Return the (x, y) coordinate for the center point of the cell that contains the specified text.  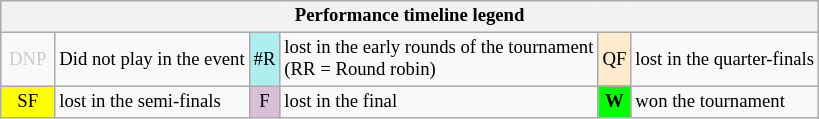
won the tournament (725, 102)
W (614, 102)
QF (614, 60)
SF (28, 102)
Performance timeline legend (410, 16)
#R (264, 60)
lost in the quarter-finals (725, 60)
lost in the semi-finals (152, 102)
Did not play in the event (152, 60)
DNP (28, 60)
F (264, 102)
lost in the final (439, 102)
lost in the early rounds of the tournament(RR = Round robin) (439, 60)
